Search for the cell housing the specified text and yield its (x, y) center coordinate. 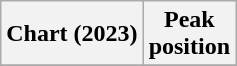
Peakposition (189, 34)
Chart (2023) (72, 34)
